Detect which cell encompasses the target text, then output its [X, Y] center coordinate. 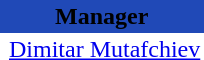
Manager [102, 16]
